Identify which cell holds the provided text, then report its (X, Y) central coordinate. 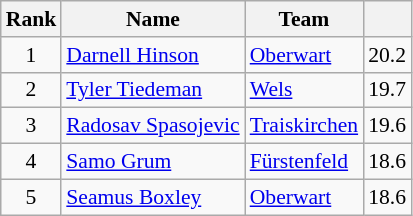
Team (304, 19)
Fürstenfeld (304, 162)
Radosav Spasojevic (152, 126)
19.7 (387, 90)
Darnell Hinson (152, 55)
Name (152, 19)
1 (32, 55)
Tyler Tiedeman (152, 90)
Wels (304, 90)
3 (32, 126)
20.2 (387, 55)
Seamus Boxley (152, 197)
2 (32, 90)
4 (32, 162)
Rank (32, 19)
Traiskirchen (304, 126)
Samo Grum (152, 162)
5 (32, 197)
19.6 (387, 126)
